Capture the cell that displays the provided text and extract its [x, y] central coordinate. 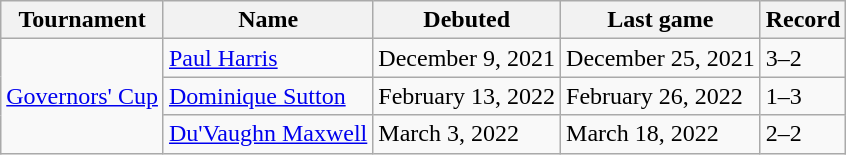
1–3 [803, 96]
2–2 [803, 134]
December 9, 2021 [467, 58]
Paul Harris [268, 58]
February 13, 2022 [467, 96]
Last game [661, 20]
Debuted [467, 20]
Tournament [82, 20]
February 26, 2022 [661, 96]
December 25, 2021 [661, 58]
Dominique Sutton [268, 96]
Du'Vaughn Maxwell [268, 134]
March 3, 2022 [467, 134]
Record [803, 20]
March 18, 2022 [661, 134]
Governors' Cup [82, 96]
Name [268, 20]
3–2 [803, 58]
